From the cell containing the given text, extract its center point as [X, Y] coordinate. 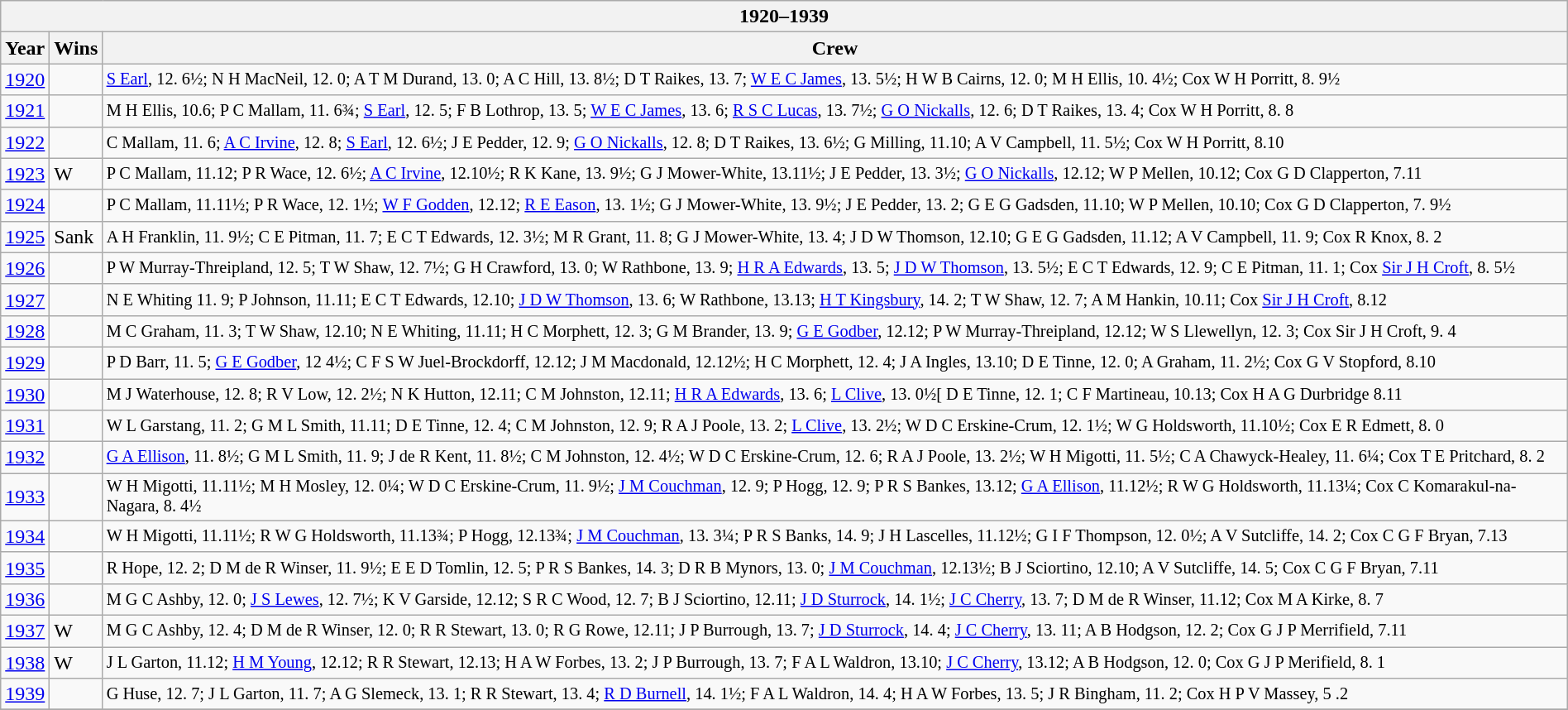
Year [25, 48]
1931 [25, 426]
1932 [25, 458]
1921 [25, 111]
1929 [25, 362]
1927 [25, 300]
1925 [25, 237]
1934 [25, 536]
1933 [25, 497]
Crew [835, 48]
1935 [25, 568]
1924 [25, 205]
1926 [25, 268]
1920 [25, 79]
1938 [25, 663]
1920–1939 [784, 17]
1923 [25, 174]
1930 [25, 395]
1928 [25, 331]
1937 [25, 631]
1922 [25, 142]
1936 [25, 599]
Wins [76, 48]
Sank [76, 237]
1939 [25, 694]
